Return [X, Y] of the center of cell containing provided text 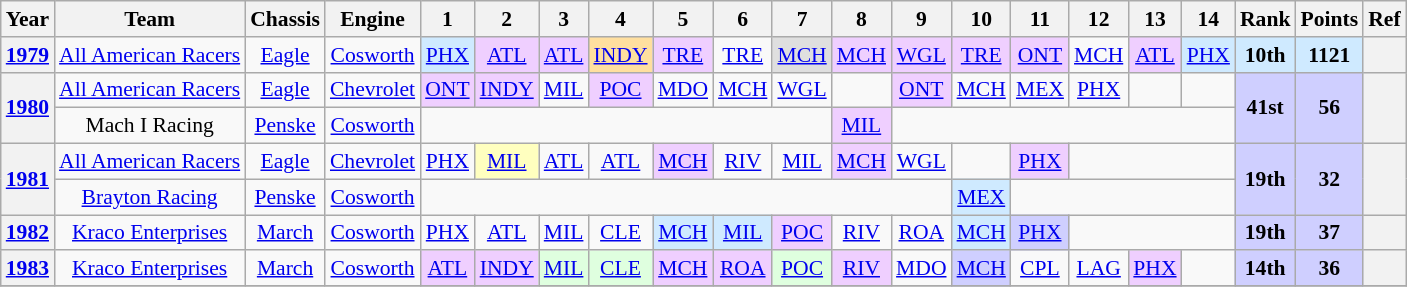
36 [1329, 269]
Year [28, 19]
Mach I Racing [150, 126]
13 [1154, 19]
9 [922, 19]
8 [862, 19]
14th [1266, 269]
56 [1329, 108]
12 [1098, 19]
Engine [372, 19]
1979 [28, 55]
Rank [1266, 19]
Team [150, 19]
1982 [28, 233]
11 [1040, 19]
Ref [1384, 19]
4 [620, 19]
6 [742, 19]
32 [1329, 180]
1983 [28, 269]
1 [447, 19]
CPL [1040, 269]
1980 [28, 108]
Points [1329, 19]
41st [1266, 108]
1121 [1329, 55]
LAG [1098, 269]
Chassis [285, 19]
2 [507, 19]
37 [1329, 233]
10th [1266, 55]
14 [1208, 19]
7 [802, 19]
3 [564, 19]
10 [982, 19]
5 [684, 19]
Brayton Racing [150, 197]
1981 [28, 180]
